Output the [x, y] coordinate of the center of the cell containing the given text.  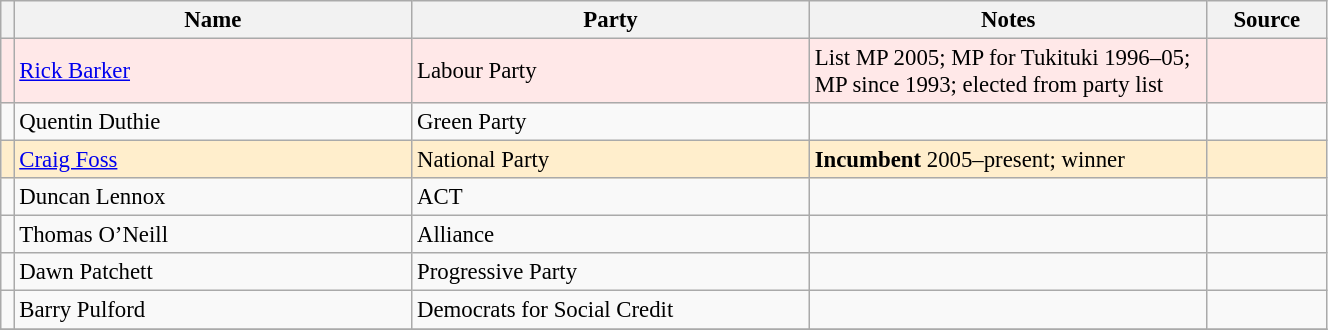
Source [1266, 20]
ACT [611, 197]
National Party [611, 160]
Incumbent 2005–present; winner [1008, 160]
Progressive Party [611, 273]
Barry Pulford [213, 310]
Name [213, 20]
Alliance [611, 235]
Notes [1008, 20]
Dawn Patchett [213, 273]
Labour Party [611, 72]
Craig Foss [213, 160]
Duncan Lennox [213, 197]
Green Party [611, 122]
Rick Barker [213, 72]
List MP 2005; MP for Tukituki 1996–05; MP since 1993; elected from party list [1008, 72]
Thomas O’Neill [213, 235]
Democrats for Social Credit [611, 310]
Quentin Duthie [213, 122]
Party [611, 20]
